From the cell containing the given text, extract its center point as [X, Y] coordinate. 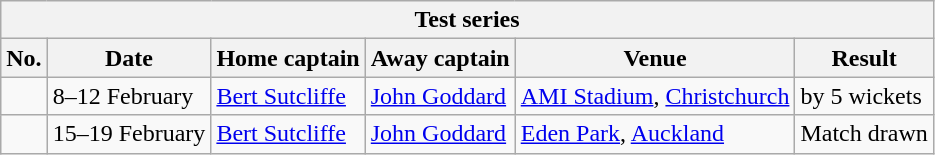
Match drawn [864, 134]
8–12 February [129, 96]
Test series [468, 20]
Away captain [440, 58]
by 5 wickets [864, 96]
Result [864, 58]
Home captain [288, 58]
Venue [655, 58]
Eden Park, Auckland [655, 134]
Date [129, 58]
AMI Stadium, Christchurch [655, 96]
15–19 February [129, 134]
No. [24, 58]
